Search for the cell housing the specified text and yield its (X, Y) center coordinate. 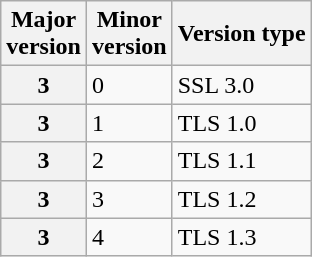
Majorversion (44, 34)
SSL 3.0 (242, 85)
2 (129, 161)
TLS 1.3 (242, 237)
TLS 1.2 (242, 199)
4 (129, 237)
Version type (242, 34)
1 (129, 123)
TLS 1.1 (242, 161)
TLS 1.0 (242, 123)
Minorversion (129, 34)
0 (129, 85)
